Find where the given text appears and provide that cell's center as [x, y] coordinate. 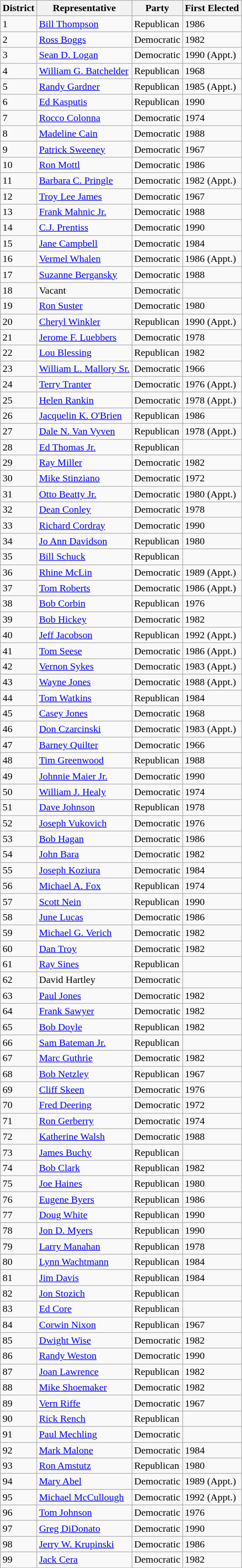
Dale N. Van Vyven [84, 431]
Ray Miller [84, 463]
50 [19, 792]
Joan Lawrence [84, 1372]
65 [19, 1027]
Bob Hickey [84, 619]
Larry Manahan [84, 1246]
78 [19, 1231]
Vacant [84, 290]
9 [19, 149]
86 [19, 1356]
19 [19, 306]
Rhine McLin [84, 572]
6 [19, 102]
5 [19, 86]
Paul Mechling [84, 1434]
49 [19, 776]
Bob Corbin [84, 604]
55 [19, 870]
Frank Mahnic Jr. [84, 212]
Ron Mottl [84, 165]
10 [19, 165]
Dean Conley [84, 510]
74 [19, 1168]
62 [19, 980]
42 [19, 666]
Michael McCullough [84, 1497]
Mike Shoemaker [84, 1387]
Wayne Jones [84, 682]
Jon Stozich [84, 1293]
21 [19, 337]
Ed Thomas Jr. [84, 447]
Don Czarcinski [84, 729]
Bill Thompson [84, 24]
Dwight Wise [84, 1340]
72 [19, 1136]
51 [19, 807]
Jeff Jacobson [84, 635]
3 [19, 55]
Representative [84, 8]
81 [19, 1278]
41 [19, 651]
99 [19, 1560]
13 [19, 212]
68 [19, 1074]
76 [19, 1199]
Vern Riffe [84, 1403]
Katherine Walsh [84, 1136]
Ron Suster [84, 306]
Vernon Sykes [84, 666]
Frank Sawyer [84, 1011]
40 [19, 635]
94 [19, 1482]
Jon D. Myers [84, 1231]
Rocco Colonna [84, 118]
Tom Roberts [84, 588]
Joseph Koziura [84, 870]
69 [19, 1090]
61 [19, 964]
William J. Healy [84, 792]
Ron Amstutz [84, 1466]
Jane Campbell [84, 243]
31 [19, 494]
64 [19, 1011]
29 [19, 463]
Fred Deering [84, 1105]
Tom Johnson [84, 1513]
18 [19, 290]
Eugene Byers [84, 1199]
24 [19, 384]
71 [19, 1121]
90 [19, 1419]
70 [19, 1105]
Suzanne Bergansky [84, 275]
Michael G. Verich [84, 933]
83 [19, 1309]
Ross Boggs [84, 40]
14 [19, 228]
98 [19, 1544]
32 [19, 510]
93 [19, 1466]
54 [19, 854]
Lou Blessing [84, 353]
4 [19, 71]
28 [19, 447]
David Hartley [84, 980]
Joseph Vukovich [84, 823]
Corwin Nixon [84, 1325]
Doug White [84, 1215]
89 [19, 1403]
Ron Gerberry [84, 1121]
38 [19, 604]
45 [19, 714]
Mike Stinziano [84, 478]
25 [19, 400]
60 [19, 948]
Bob Doyle [84, 1027]
James Buchy [84, 1152]
52 [19, 823]
1 [19, 24]
23 [19, 369]
Richard Cordray [84, 525]
Vermel Whalen [84, 259]
Jerry W. Krupinski [84, 1544]
June Lucas [84, 917]
20 [19, 322]
Bob Clark [84, 1168]
66 [19, 1043]
Jerome F. Luebbers [84, 337]
Dave Johnson [84, 807]
48 [19, 761]
75 [19, 1183]
Ray Sines [84, 964]
91 [19, 1434]
26 [19, 415]
Bill Schuck [84, 557]
17 [19, 275]
Ed Kasputis [84, 102]
53 [19, 839]
District [19, 8]
58 [19, 917]
73 [19, 1152]
80 [19, 1262]
30 [19, 478]
Ed Core [84, 1309]
8 [19, 133]
16 [19, 259]
46 [19, 729]
79 [19, 1246]
Helen Rankin [84, 400]
Barbara C. Pringle [84, 180]
Randy Weston [84, 1356]
44 [19, 698]
85 [19, 1340]
Joe Haines [84, 1183]
Terry Tranter [84, 384]
Paul Jones [84, 996]
John Bara [84, 854]
82 [19, 1293]
Patrick Sweeney [84, 149]
59 [19, 933]
88 [19, 1387]
Jack Cera [84, 1560]
63 [19, 996]
Greg DiDonato [84, 1528]
Tom Seese [84, 651]
William G. Batchelder [84, 71]
William L. Mallory Sr. [84, 369]
First Elected [212, 8]
15 [19, 243]
Cliff Skeen [84, 1090]
27 [19, 431]
92 [19, 1450]
97 [19, 1528]
Johnnie Maier Jr. [84, 776]
56 [19, 886]
Cheryl Winkler [84, 322]
Mark Malone [84, 1450]
77 [19, 1215]
1976 (Appt.) [212, 384]
Michael A. Fox [84, 886]
Marc Guthrie [84, 1058]
33 [19, 525]
67 [19, 1058]
39 [19, 619]
36 [19, 572]
Sam Bateman Jr. [84, 1043]
Jacquelin K. O'Brien [84, 415]
35 [19, 557]
Bob Hagan [84, 839]
2 [19, 40]
11 [19, 180]
57 [19, 901]
Barney Quilter [84, 745]
1988 (Appt.) [212, 682]
87 [19, 1372]
Party [157, 8]
Jim Davis [84, 1278]
43 [19, 682]
Casey Jones [84, 714]
Rick Rench [84, 1419]
47 [19, 745]
7 [19, 118]
Lynn Wachtmann [84, 1262]
96 [19, 1513]
1985 (Appt.) [212, 86]
22 [19, 353]
95 [19, 1497]
37 [19, 588]
1982 (Appt.) [212, 180]
1980 (Appt.) [212, 494]
Troy Lee James [84, 196]
Randy Gardner [84, 86]
Dan Troy [84, 948]
Sean D. Logan [84, 55]
Bob Netzley [84, 1074]
Mary Abel [84, 1482]
34 [19, 541]
Otto Beatty Jr. [84, 494]
C.J. Prentiss [84, 228]
12 [19, 196]
Tim Greenwood [84, 761]
Tom Watkins [84, 698]
84 [19, 1325]
Jo Ann Davidson [84, 541]
Scott Nein [84, 901]
Madeline Cain [84, 133]
